Return the [X, Y] coordinate for the center point of the cell that contains the specified text.  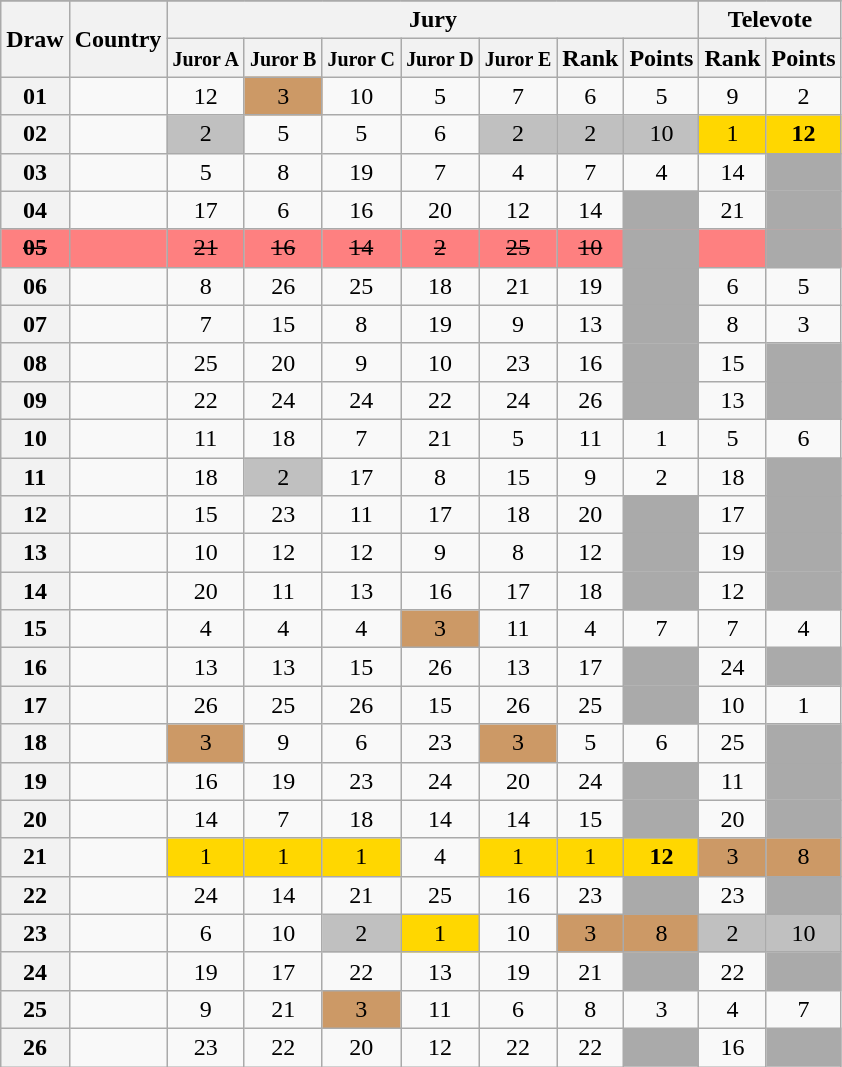
Televote [770, 20]
04 [35, 210]
09 [35, 400]
Jury [433, 20]
Country [118, 39]
Draw [35, 39]
Juror D [440, 58]
01 [35, 96]
03 [35, 172]
07 [35, 324]
Juror E [518, 58]
02 [35, 134]
06 [35, 286]
Juror C [362, 58]
08 [35, 362]
Juror B [283, 58]
Juror A [206, 58]
05 [35, 248]
